Identify which cell holds the provided text, then report its (X, Y) central coordinate. 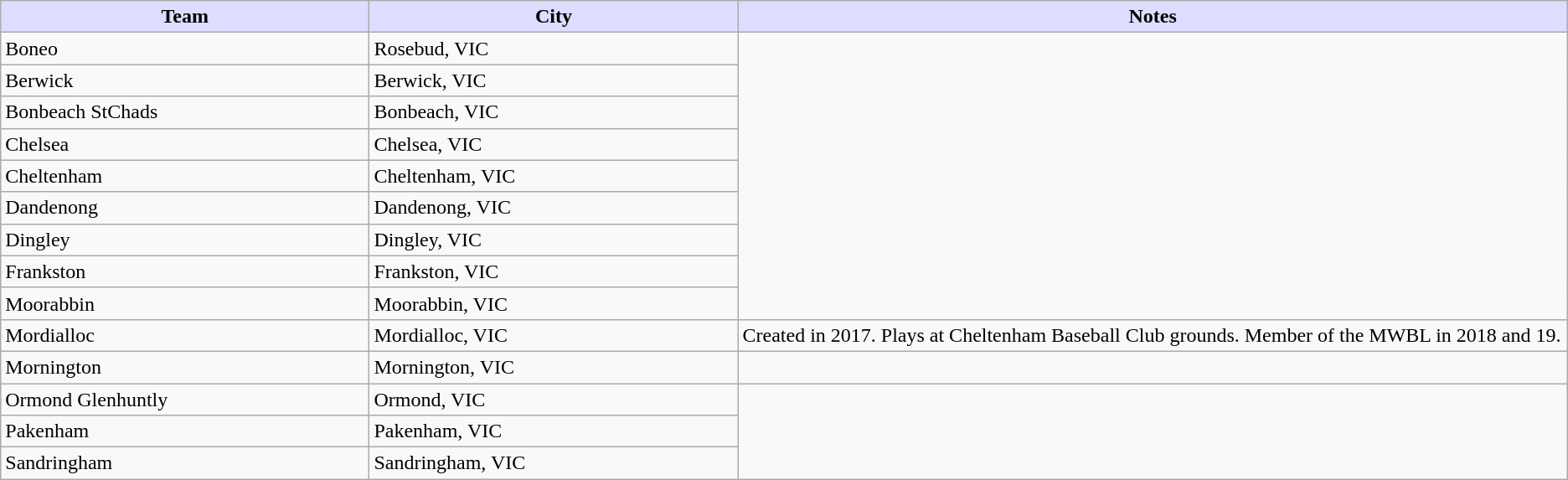
Ormond, VIC (554, 400)
Boneo (185, 49)
Dingley (185, 240)
Chelsea (185, 144)
Notes (1153, 17)
Dingley, VIC (554, 240)
Pakenham (185, 431)
Ormond Glenhuntly (185, 400)
Moorabbin (185, 303)
Chelsea, VIC (554, 144)
Dandenong (185, 208)
Berwick (185, 80)
Team (185, 17)
Mornington, VIC (554, 367)
City (554, 17)
Bonbeach, VIC (554, 112)
Rosebud, VIC (554, 49)
Mordialloc, VIC (554, 335)
Mornington (185, 367)
Sandringham (185, 463)
Cheltenham, VIC (554, 176)
Mordialloc (185, 335)
Bonbeach StChads (185, 112)
Frankston, VIC (554, 271)
Pakenham, VIC (554, 431)
Cheltenham (185, 176)
Dandenong, VIC (554, 208)
Frankston (185, 271)
Berwick, VIC (554, 80)
Created in 2017. Plays at Cheltenham Baseball Club grounds. Member of the MWBL in 2018 and 19. (1153, 335)
Moorabbin, VIC (554, 303)
Sandringham, VIC (554, 463)
